Determine the (x, y) coordinate at the center of the cell enclosing the given text.  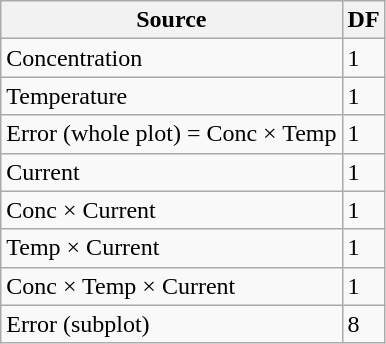
Error (subplot) (172, 324)
Conc × Current (172, 210)
Source (172, 20)
Error (whole plot) = Conc × Temp (172, 134)
Concentration (172, 58)
Temperature (172, 96)
Temp × Current (172, 248)
DF (364, 20)
Current (172, 172)
Conc × Temp × Current (172, 286)
8 (364, 324)
